Scan for the cell matching the given text and deliver its (X, Y) coordinate at center. 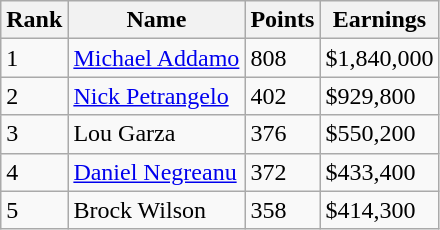
Points (282, 20)
$433,400 (380, 172)
358 (282, 210)
5 (34, 210)
Earnings (380, 20)
Brock Wilson (156, 210)
$414,300 (380, 210)
402 (282, 96)
Name (156, 20)
$1,840,000 (380, 58)
1 (34, 58)
372 (282, 172)
2 (34, 96)
Rank (34, 20)
Daniel Negreanu (156, 172)
$929,800 (380, 96)
4 (34, 172)
Michael Addamo (156, 58)
3 (34, 134)
Nick Petrangelo (156, 96)
376 (282, 134)
$550,200 (380, 134)
808 (282, 58)
Lou Garza (156, 134)
